For the text-containing cell, return its midpoint in [X, Y] coordinate format. 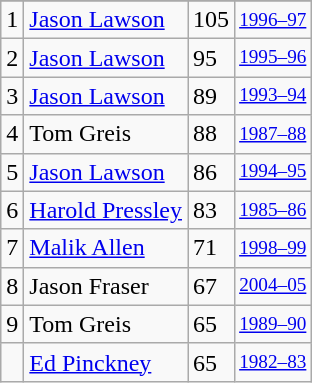
7 [12, 248]
89 [212, 96]
1996–97 [273, 20]
9 [12, 324]
Harold Pressley [106, 210]
4 [12, 134]
83 [212, 210]
1989–90 [273, 324]
95 [212, 58]
1993–94 [273, 96]
1985–86 [273, 210]
3 [12, 96]
1995–96 [273, 58]
Malik Allen [106, 248]
86 [212, 172]
105 [212, 20]
5 [12, 172]
1994–95 [273, 172]
Ed Pinckney [106, 362]
2 [12, 58]
1987–88 [273, 134]
6 [12, 210]
88 [212, 134]
2004–05 [273, 286]
1998–99 [273, 248]
Jason Fraser [106, 286]
71 [212, 248]
1982–83 [273, 362]
67 [212, 286]
1 [12, 20]
8 [12, 286]
